Extract the [x, y] coordinate from the center of the cell holding the provided text.  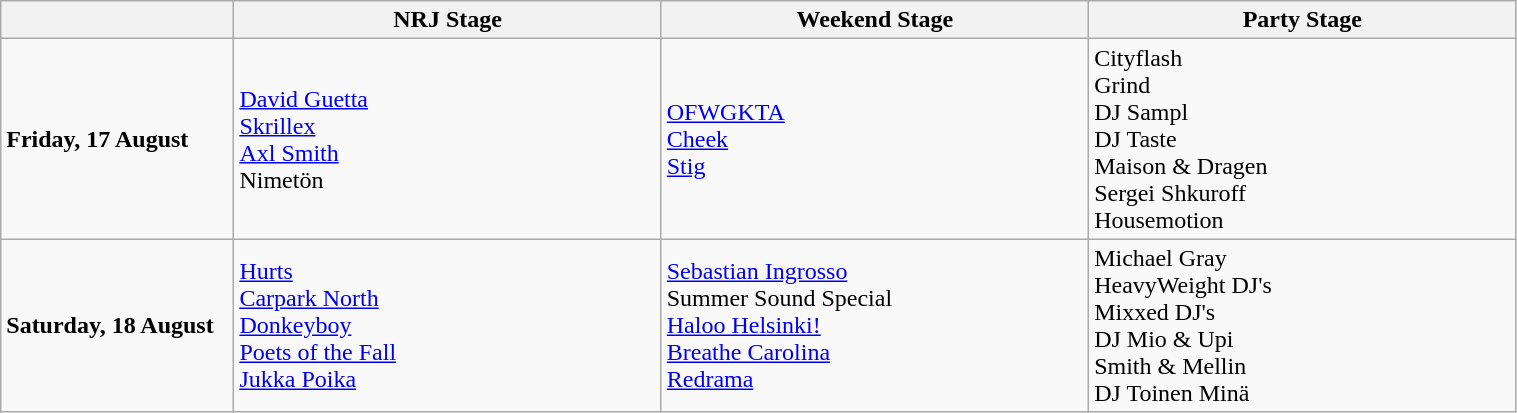
Saturday, 18 August [118, 326]
Michael GrayHeavyWeight DJ'sMixxed DJ'sDJ Mio & UpiSmith & MellinDJ Toinen Minä [1302, 326]
Friday, 17 August [118, 139]
OFWGKTACheekStig [874, 139]
Party Stage [1302, 20]
NRJ Stage [448, 20]
CityflashGrindDJ SamplDJ Taste Maison & DragenSergei ShkuroffHousemotion [1302, 139]
David GuettaSkrillexAxl SmithNimetön [448, 139]
HurtsCarpark NorthDonkeyboyPoets of the FallJukka Poika [448, 326]
Sebastian IngrossoSummer Sound SpecialHaloo Helsinki!Breathe CarolinaRedrama [874, 326]
Weekend Stage [874, 20]
